For the text-containing cell, return its midpoint in [x, y] coordinate format. 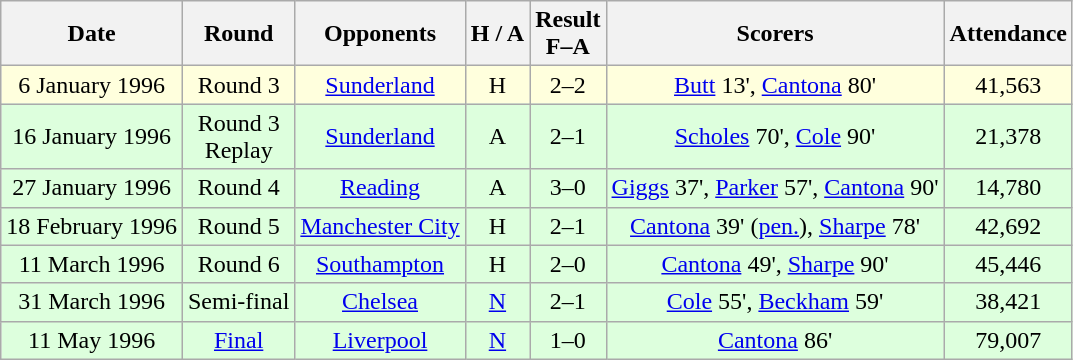
Cole 55', Beckham 59' [775, 302]
Cantona 49', Sharpe 90' [775, 264]
Liverpool [380, 340]
Southampton [380, 264]
Round 4 [238, 188]
Round 3Replay [238, 136]
H / A [497, 34]
6 January 1996 [92, 85]
Manchester City [380, 226]
42,692 [1008, 226]
Semi-final [238, 302]
Cantona 39' (pen.), Sharpe 78' [775, 226]
2–0 [568, 264]
Butt 13', Cantona 80' [775, 85]
41,563 [1008, 85]
Round 5 [238, 226]
Date [92, 34]
Final [238, 340]
Attendance [1008, 34]
2–2 [568, 85]
Opponents [380, 34]
Reading [380, 188]
Scholes 70', Cole 90' [775, 136]
27 January 1996 [92, 188]
Round 6 [238, 264]
Round 3 [238, 85]
ResultF–A [568, 34]
Cantona 86' [775, 340]
Scorers [775, 34]
38,421 [1008, 302]
11 May 1996 [92, 340]
3–0 [568, 188]
45,446 [1008, 264]
79,007 [1008, 340]
21,378 [1008, 136]
11 March 1996 [92, 264]
14,780 [1008, 188]
Chelsea [380, 302]
16 January 1996 [92, 136]
Round [238, 34]
18 February 1996 [92, 226]
1–0 [568, 340]
Giggs 37', Parker 57', Cantona 90' [775, 188]
31 March 1996 [92, 302]
